Search for the cell housing the specified text and yield its [x, y] center coordinate. 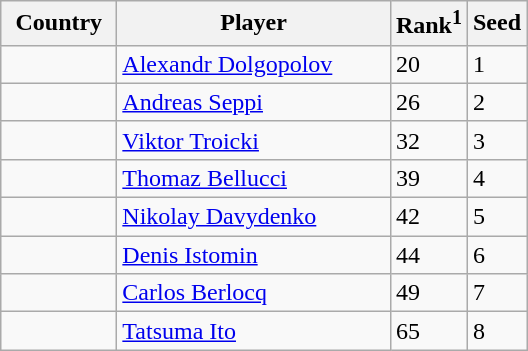
Player [254, 24]
Carlos Berlocq [254, 293]
Viktor Troicki [254, 140]
Seed [496, 24]
3 [496, 140]
4 [496, 178]
1 [496, 64]
65 [428, 331]
5 [496, 217]
7 [496, 293]
49 [428, 293]
Country [59, 24]
Alexandr Dolgopolov [254, 64]
2 [496, 102]
Andreas Seppi [254, 102]
6 [496, 255]
Denis Istomin [254, 255]
Tatsuma Ito [254, 331]
44 [428, 255]
20 [428, 64]
39 [428, 178]
8 [496, 331]
Thomaz Bellucci [254, 178]
42 [428, 217]
32 [428, 140]
Rank1 [428, 24]
26 [428, 102]
Nikolay Davydenko [254, 217]
